Extract the [X, Y] coordinate from the center of the cell holding the provided text.  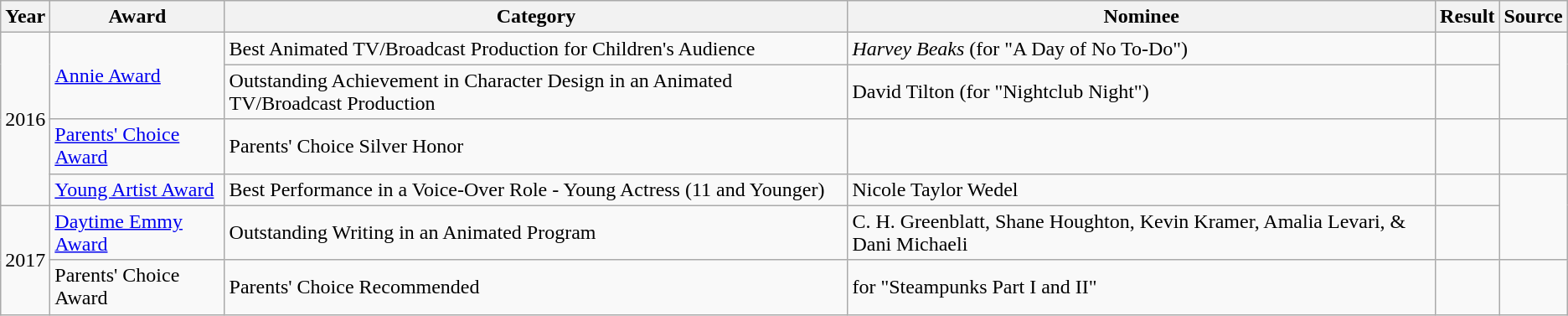
Nicole Taylor Wedel [1142, 189]
Category [536, 17]
Parents' Choice Recommended [536, 287]
2016 [25, 119]
Daytime Emmy Award [137, 233]
David Tilton (for "Nightclub Night") [1142, 92]
for "Steampunks Part I and II" [1142, 287]
Young Artist Award [137, 189]
Source [1533, 17]
Annie Award [137, 75]
Best Performance in a Voice-Over Role - Young Actress (11 and Younger) [536, 189]
Outstanding Achievement in Character Design in an Animated TV/Broadcast Production [536, 92]
Result [1467, 17]
Award [137, 17]
Parents' Choice Silver Honor [536, 146]
Best Animated TV/Broadcast Production for Children's Audience [536, 49]
C. H. Greenblatt, Shane Houghton, Kevin Kramer, Amalia Levari, & Dani Michaeli [1142, 233]
Harvey Beaks (for "A Day of No To-Do") [1142, 49]
Outstanding Writing in an Animated Program [536, 233]
Nominee [1142, 17]
Year [25, 17]
2017 [25, 260]
